For the text-containing cell, return its midpoint in (X, Y) coordinate format. 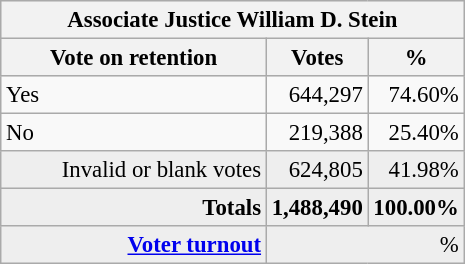
74.60% (416, 95)
Voter turnout (134, 245)
41.98% (416, 170)
219,388 (317, 133)
Associate Justice William D. Stein (232, 20)
Totals (134, 208)
25.40% (416, 133)
100.00% (416, 208)
No (134, 133)
1,488,490 (317, 208)
Yes (134, 95)
644,297 (317, 95)
624,805 (317, 170)
Invalid or blank votes (134, 170)
Vote on retention (134, 58)
Votes (317, 58)
